Pinpoint the cell where the given text exists, returning its [X, Y] midpoint coordinate. 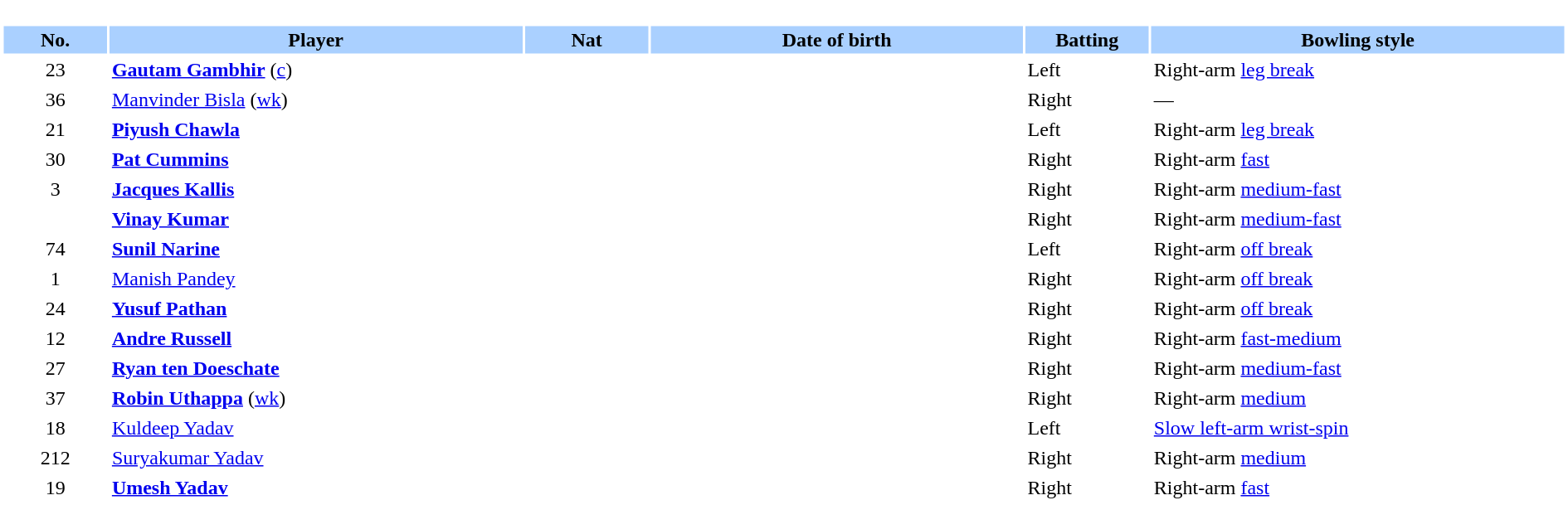
No. [55, 40]
19 [55, 488]
Pat Cummins [316, 159]
Kuldeep Yadav [316, 428]
Right-arm fast-medium [1358, 338]
Gautam Gambhir (c) [316, 70]
Ryan ten Doeschate [316, 368]
30 [55, 159]
Vinay Kumar [316, 219]
36 [55, 100]
37 [55, 398]
Sunil Narine [316, 249]
Piyush Chawla [316, 129]
212 [55, 458]
Manvinder Bisla (wk) [316, 100]
3 [55, 189]
Date of birth [837, 40]
24 [55, 308]
Andre Russell [316, 338]
18 [55, 428]
27 [55, 368]
21 [55, 129]
Suryakumar Yadav [316, 458]
Umesh Yadav [316, 488]
Robin Uthappa (wk) [316, 398]
Manish Pandey [316, 279]
74 [55, 249]
1 [55, 279]
Nat [586, 40]
12 [55, 338]
Slow left-arm wrist-spin [1358, 428]
Yusuf Pathan [316, 308]
Player [316, 40]
Bowling style [1358, 40]
Batting [1087, 40]
— [1358, 100]
Jacques Kallis [316, 189]
23 [55, 70]
